Return the [X, Y] coordinate for the center point of the cell that contains the specified text.  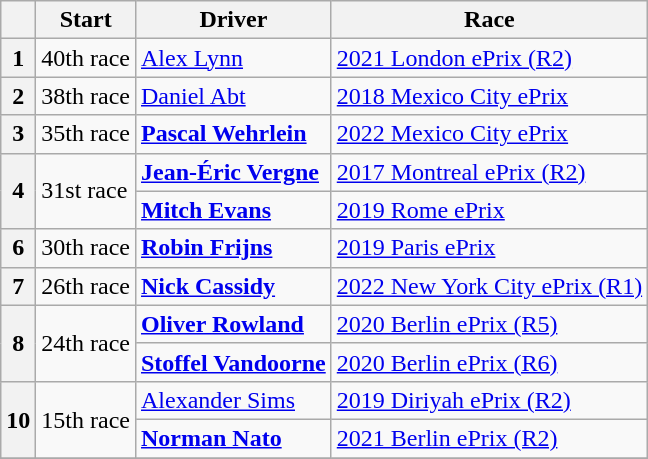
7 [18, 286]
26th race [86, 286]
40th race [86, 58]
24th race [86, 343]
Daniel Abt [233, 96]
31st race [86, 191]
30th race [86, 248]
2022 New York City ePrix (R1) [489, 286]
Jean-Éric Vergne [233, 172]
2021 Berlin ePrix (R2) [489, 438]
35th race [86, 134]
Race [489, 20]
2020 Berlin ePrix (R5) [489, 324]
15th race [86, 419]
Oliver Rowland [233, 324]
2021 London ePrix (R2) [489, 58]
2019 Rome ePrix [489, 210]
2 [18, 96]
Norman Nato [233, 438]
1 [18, 58]
2022 Mexico City ePrix [489, 134]
Start [86, 20]
Pascal Wehrlein [233, 134]
2020 Berlin ePrix (R6) [489, 362]
2017 Montreal ePrix (R2) [489, 172]
Alex Lynn [233, 58]
Alexander Sims [233, 400]
2019 Paris ePrix [489, 248]
6 [18, 248]
3 [18, 134]
Nick Cassidy [233, 286]
4 [18, 191]
Stoffel Vandoorne [233, 362]
Driver [233, 20]
38th race [86, 96]
Robin Frijns [233, 248]
Mitch Evans [233, 210]
2019 Diriyah ePrix (R2) [489, 400]
2018 Mexico City ePrix [489, 96]
10 [18, 419]
8 [18, 343]
